Extract the (x, y) coordinate from the center of the cell holding the provided text.  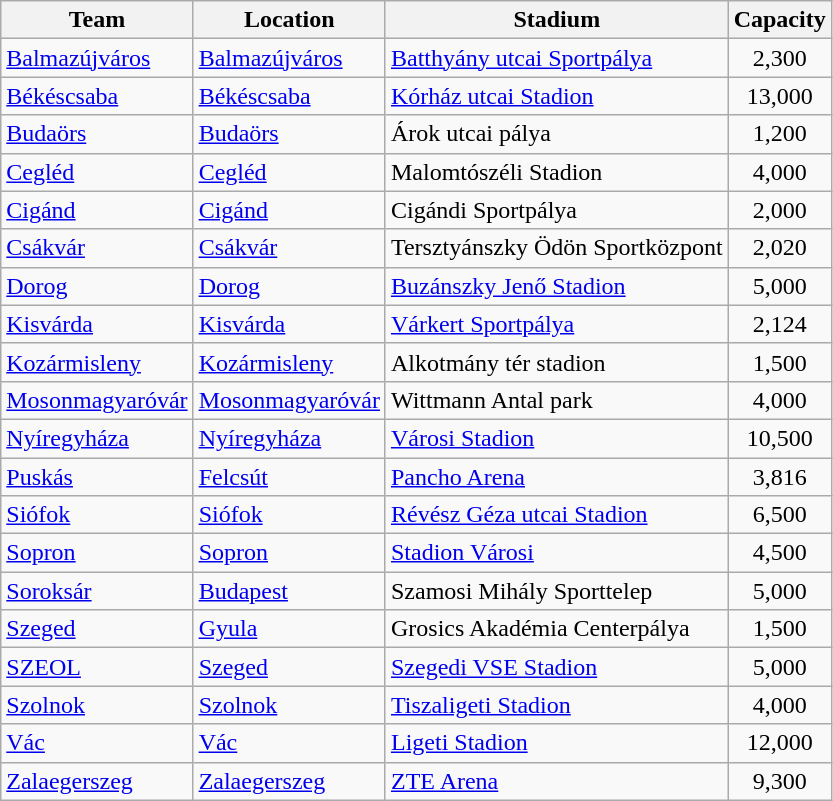
Szamosi Mihály Sporttelep (556, 591)
1,200 (780, 134)
Wittmann Antal park (556, 400)
Batthyány utcai Sportpálya (556, 58)
Árok utcai pálya (556, 134)
10,500 (780, 438)
Szegedi VSE Stadion (556, 667)
SZEOL (97, 667)
13,000 (780, 96)
Pancho Arena (556, 477)
Kórház utcai Stadion (556, 96)
Malomtószéli Stadion (556, 172)
Révész Géza utcai Stadion (556, 515)
Felcsút (289, 477)
Gyula (289, 629)
2,124 (780, 324)
Városi Stadion (556, 438)
Location (289, 20)
Team (97, 20)
Budapest (289, 591)
Capacity (780, 20)
Buzánszky Jenő Stadion (556, 286)
3,816 (780, 477)
Grosics Akadémia Centerpálya (556, 629)
ZTE Arena (556, 781)
Tiszaligeti Stadion (556, 705)
2,020 (780, 248)
4,500 (780, 553)
9,300 (780, 781)
Soroksár (97, 591)
12,000 (780, 743)
Ligeti Stadion (556, 743)
6,500 (780, 515)
Stadion Városi (556, 553)
Puskás (97, 477)
2,300 (780, 58)
Tersztyánszky Ödön Sportközpont (556, 248)
Stadium (556, 20)
Várkert Sportpálya (556, 324)
Cigándi Sportpálya (556, 210)
Alkotmány tér stadion (556, 362)
2,000 (780, 210)
